Locate the cell with the specified text and output its [x, y] center coordinate. 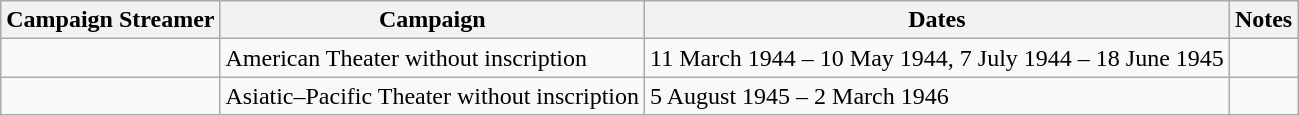
Campaign Streamer [110, 20]
Asiatic–Pacific Theater without inscription [432, 96]
Dates [938, 20]
Campaign [432, 20]
American Theater without inscription [432, 58]
Notes [1263, 20]
5 August 1945 – 2 March 1946 [938, 96]
11 March 1944 – 10 May 1944, 7 July 1944 – 18 June 1945 [938, 58]
